Identify which cell holds the provided text, then report its (X, Y) central coordinate. 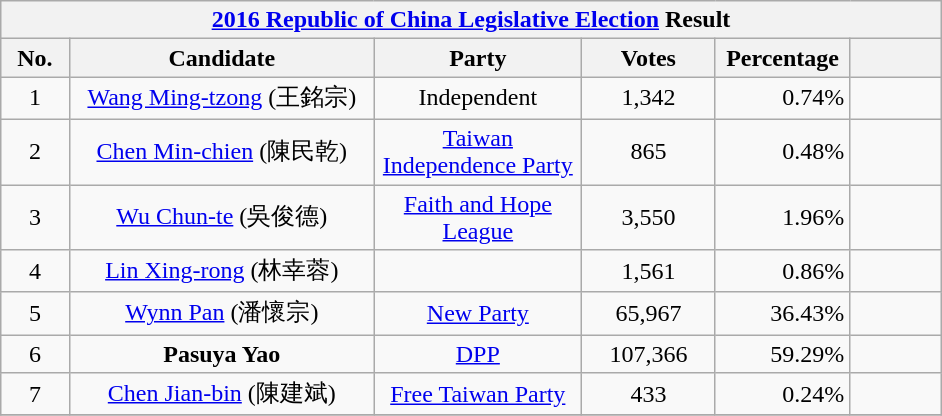
433 (648, 394)
1 (34, 98)
0.48% (782, 152)
865 (648, 152)
Free Taiwan Party (478, 394)
5 (34, 314)
DPP (478, 354)
0.24% (782, 394)
Wynn Pan (潘懷宗) (222, 314)
6 (34, 354)
Chen Min-chien (陳民乾) (222, 152)
Wang Ming-tzong (王銘宗) (222, 98)
36.43% (782, 314)
0.86% (782, 272)
2016 Republic of China Legislative Election Result (470, 20)
Faith and Hope League (478, 216)
4 (34, 272)
Candidate (222, 58)
2 (34, 152)
Chen Jian-bin (陳建斌) (222, 394)
Party (478, 58)
59.29% (782, 354)
1,561 (648, 272)
Percentage (782, 58)
0.74% (782, 98)
New Party (478, 314)
3 (34, 216)
107,366 (648, 354)
No. (34, 58)
3,550 (648, 216)
65,967 (648, 314)
Pasuya Yao (222, 354)
7 (34, 394)
Votes (648, 58)
1.96% (782, 216)
1,342 (648, 98)
Lin Xing-rong (林幸蓉) (222, 272)
Wu Chun-te (吳俊德) (222, 216)
Taiwan Independence Party (478, 152)
Independent (478, 98)
